Pinpoint the cell where the given text exists, returning its (X, Y) midpoint coordinate. 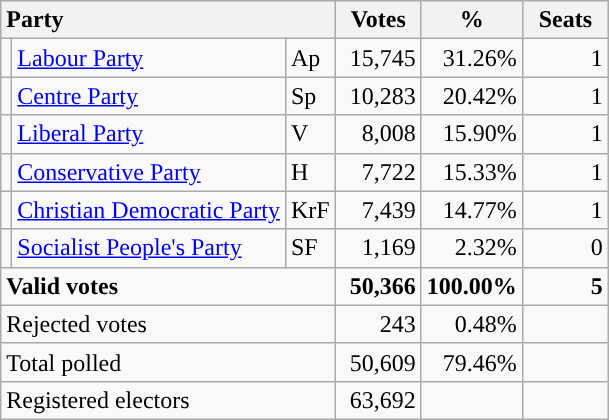
Registered electors (168, 400)
15,745 (378, 58)
50,366 (378, 286)
2.32% (472, 248)
Valid votes (168, 286)
Ap (310, 58)
50,609 (378, 362)
Seats (565, 20)
5 (565, 286)
Christian Democratic Party (149, 210)
Rejected votes (168, 324)
79.46% (472, 362)
100.00% (472, 286)
1,169 (378, 248)
Votes (378, 20)
Liberal Party (149, 134)
243 (378, 324)
KrF (310, 210)
31.26% (472, 58)
% (472, 20)
14.77% (472, 210)
7,722 (378, 172)
Sp (310, 96)
15.90% (472, 134)
63,692 (378, 400)
Total polled (168, 362)
20.42% (472, 96)
Party (168, 20)
0 (565, 248)
V (310, 134)
Conservative Party (149, 172)
H (310, 172)
Labour Party (149, 58)
SF (310, 248)
10,283 (378, 96)
Socialist People's Party (149, 248)
0.48% (472, 324)
15.33% (472, 172)
7,439 (378, 210)
Centre Party (149, 96)
8,008 (378, 134)
